Identify which cell holds the provided text, then report its (x, y) central coordinate. 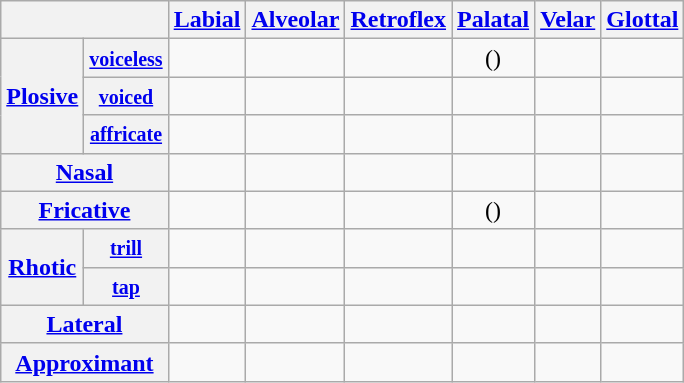
tap (126, 286)
Approximant (84, 362)
Glottal (642, 20)
voiceless (126, 58)
Palatal (494, 20)
Fricative (84, 210)
Retroflex (398, 20)
Rhotic (42, 267)
voiced (126, 96)
trill (126, 248)
Nasal (84, 172)
Alveolar (296, 20)
Plosive (42, 96)
affricate (126, 134)
Labial (207, 20)
Lateral (84, 324)
Velar (568, 20)
